For the text-containing cell, return its midpoint in (x, y) coordinate format. 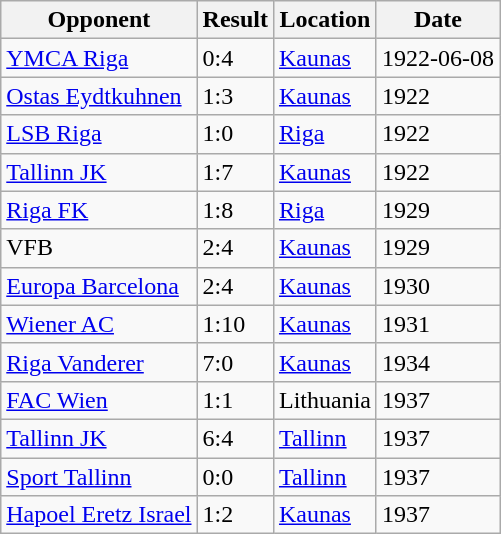
Ostas Eydtkuhnen (99, 96)
1:1 (235, 400)
Opponent (99, 20)
1:2 (235, 515)
YMCA Riga (99, 58)
FAC Wien (99, 400)
Result (235, 20)
LSB Riga (99, 134)
Riga Vanderer (99, 362)
Hapoel Eretz Israel (99, 515)
6:4 (235, 438)
1922-06-08 (438, 58)
1931 (438, 324)
0:0 (235, 477)
1:7 (235, 172)
0:4 (235, 58)
Date (438, 20)
1:3 (235, 96)
1:8 (235, 210)
Europa Barcelona (99, 286)
Lithuania (324, 400)
1:0 (235, 134)
Riga FK (99, 210)
Sport Tallinn (99, 477)
VFB (99, 248)
7:0 (235, 362)
Wiener AC (99, 324)
1930 (438, 286)
1:10 (235, 324)
1934 (438, 362)
Location (324, 20)
